Detect which cell encompasses the target text, then output its [X, Y] center coordinate. 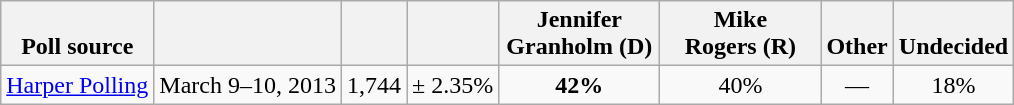
40% [740, 85]
Undecided [953, 34]
± 2.35% [453, 85]
18% [953, 85]
JenniferGranholm (D) [580, 34]
Other [857, 34]
— [857, 85]
Harper Polling [78, 85]
March 9–10, 2013 [248, 85]
42% [580, 85]
Poll source [78, 34]
1,744 [374, 85]
MikeRogers (R) [740, 34]
